Determine the [x, y] coordinate at the center of the cell enclosing the given text.  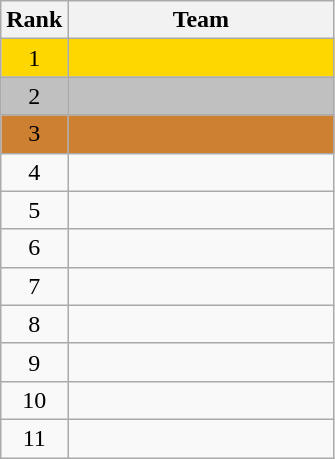
11 [34, 438]
2 [34, 96]
3 [34, 134]
Rank [34, 20]
7 [34, 286]
5 [34, 210]
4 [34, 172]
Team [201, 20]
10 [34, 400]
8 [34, 324]
1 [34, 58]
9 [34, 362]
6 [34, 248]
